Locate the cell with the specified text and output its [X, Y] center coordinate. 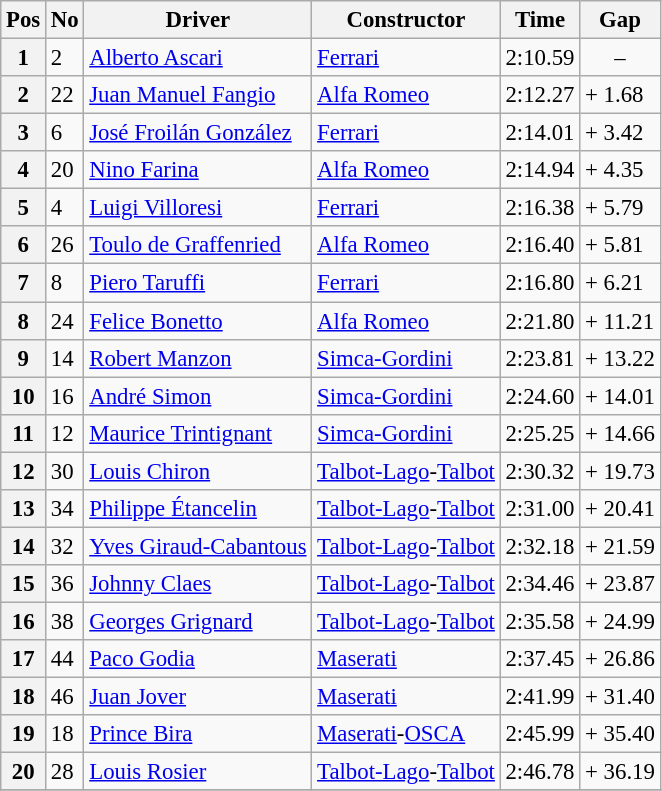
+ 35.40 [620, 734]
No [65, 20]
Maurice Trintignant [198, 433]
Johnny Claes [198, 584]
3 [24, 133]
Gap [620, 20]
30 [65, 471]
2:14.94 [540, 170]
2:31.00 [540, 509]
2:16.40 [540, 245]
24 [65, 321]
2:10.59 [540, 58]
15 [24, 584]
2:23.81 [540, 358]
Paco Godia [198, 659]
Juan Manuel Fangio [198, 95]
2:25.25 [540, 433]
26 [65, 245]
+ 11.21 [620, 321]
Robert Manzon [198, 358]
+ 21.59 [620, 546]
2:12.27 [540, 95]
2:16.80 [540, 283]
+ 1.68 [620, 95]
5 [24, 208]
+ 26.86 [620, 659]
+ 20.41 [620, 509]
+ 24.99 [620, 621]
+ 4.35 [620, 170]
2:14.01 [540, 133]
2:32.18 [540, 546]
28 [65, 772]
1 [24, 58]
+ 14.01 [620, 396]
9 [24, 358]
2:46.78 [540, 772]
+ 31.40 [620, 697]
2:41.99 [540, 697]
+ 19.73 [620, 471]
Driver [198, 20]
José Froilán González [198, 133]
+ 23.87 [620, 584]
+ 6.21 [620, 283]
Felice Bonetto [198, 321]
+ 3.42 [620, 133]
2:45.99 [540, 734]
Louis Chiron [198, 471]
+ 14.66 [620, 433]
Toulo de Graffenried [198, 245]
2:21.80 [540, 321]
44 [65, 659]
Piero Taruffi [198, 283]
2:24.60 [540, 396]
Yves Giraud-Cabantous [198, 546]
17 [24, 659]
+ 5.81 [620, 245]
Louis Rosier [198, 772]
36 [65, 584]
Alberto Ascari [198, 58]
38 [65, 621]
Philippe Étancelin [198, 509]
2:37.45 [540, 659]
22 [65, 95]
2:35.58 [540, 621]
2:34.46 [540, 584]
10 [24, 396]
+ 5.79 [620, 208]
32 [65, 546]
+ 36.19 [620, 772]
André Simon [198, 396]
Prince Bira [198, 734]
34 [65, 509]
19 [24, 734]
7 [24, 283]
+ 13.22 [620, 358]
Constructor [406, 20]
Luigi Villoresi [198, 208]
Juan Jover [198, 697]
Time [540, 20]
Maserati-OSCA [406, 734]
Nino Farina [198, 170]
13 [24, 509]
2:16.38 [540, 208]
2:30.32 [540, 471]
Georges Grignard [198, 621]
Pos [24, 20]
– [620, 58]
11 [24, 433]
46 [65, 697]
